Extract the [X, Y] coordinate from the center of the cell holding the provided text.  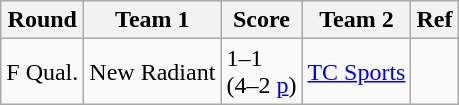
Ref [434, 20]
1–1(4–2 p) [262, 72]
Team 2 [356, 20]
TC Sports [356, 72]
Round [42, 20]
F Qual. [42, 72]
New Radiant [152, 72]
Score [262, 20]
Team 1 [152, 20]
